Determine the (X, Y) coordinate at the center of the cell enclosing the given text.  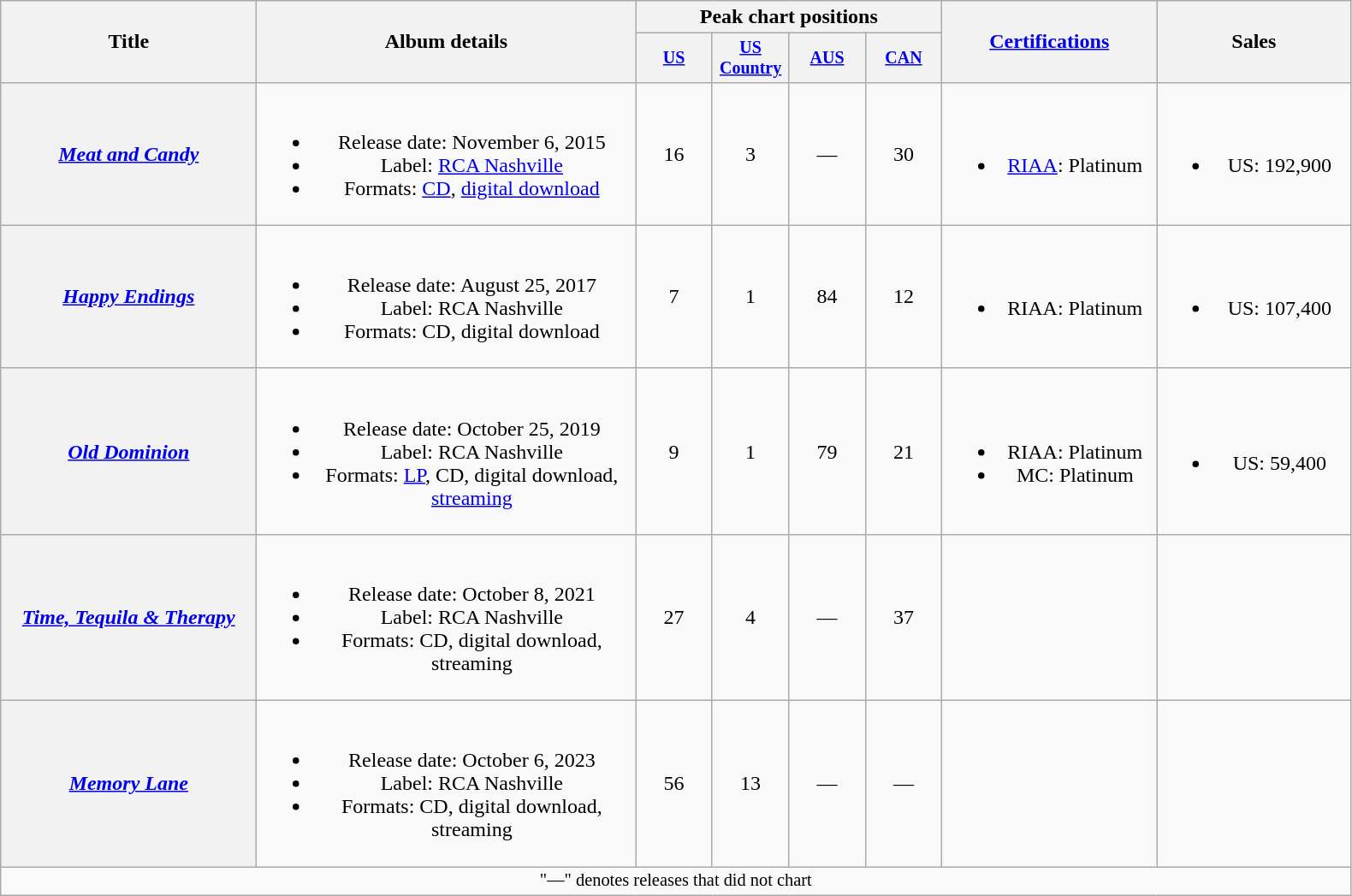
16 (674, 154)
Release date: October 8, 2021Label: RCA NashvilleFormats: CD, digital download, streaming (447, 617)
AUS (827, 58)
Certifications (1049, 42)
"—" denotes releases that did not chart (676, 881)
CAN (904, 58)
Peak chart positions (789, 17)
Time, Tequila & Therapy (128, 617)
Album details (447, 42)
Sales (1254, 42)
US: 59,400 (1254, 451)
Old Dominion (128, 451)
4 (750, 617)
Release date: November 6, 2015Label: RCA NashvilleFormats: CD, digital download (447, 154)
Release date: October 6, 2023Label: RCA NashvilleFormats: CD, digital download, streaming (447, 784)
37 (904, 617)
9 (674, 451)
84 (827, 296)
US (674, 58)
12 (904, 296)
RIAA: PlatinumMC: Platinum (1049, 451)
Meat and Candy (128, 154)
27 (674, 617)
Title (128, 42)
56 (674, 784)
21 (904, 451)
US: 192,900 (1254, 154)
79 (827, 451)
7 (674, 296)
13 (750, 784)
US Country (750, 58)
Memory Lane (128, 784)
Release date: August 25, 2017Label: RCA NashvilleFormats: CD, digital download (447, 296)
Release date: October 25, 2019Label: RCA NashvilleFormats: LP, CD, digital download, streaming (447, 451)
US: 107,400 (1254, 296)
Happy Endings (128, 296)
3 (750, 154)
30 (904, 154)
